Output the (X, Y) coordinate of the center of the cell containing the given text.  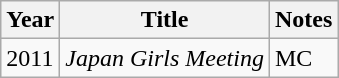
MC (303, 58)
Title (165, 20)
2011 (30, 58)
Year (30, 20)
Notes (303, 20)
Japan Girls Meeting (165, 58)
